Determine the (X, Y) coordinate at the center of the cell enclosing the given text.  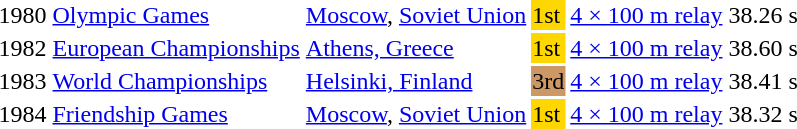
3rd (548, 81)
Helsinki, Finland (416, 81)
Olympic Games (176, 15)
Friendship Games (176, 114)
Athens, Greece (416, 48)
European Championships (176, 48)
World Championships (176, 81)
